Identify which cell holds the provided text, then report its (X, Y) central coordinate. 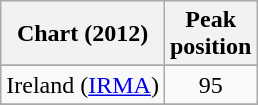
Peakposition (210, 34)
95 (210, 85)
Chart (2012) (83, 34)
Ireland (IRMA) (83, 85)
